Identify which cell holds the provided text, then report its (x, y) central coordinate. 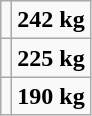
242 kg (51, 20)
225 kg (51, 58)
190 kg (51, 96)
